From the cell containing the given text, extract its center point as [X, Y] coordinate. 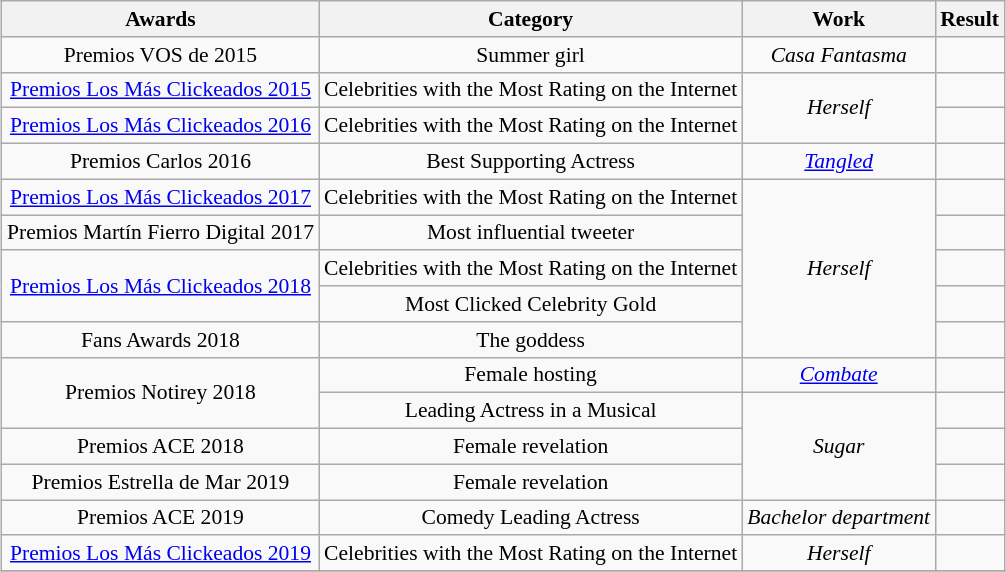
Bachelor department [838, 518]
Combate [838, 375]
Premios Martín Fierro Digital 2017 [160, 232]
Premios ACE 2019 [160, 518]
Premios VOS de 2015 [160, 54]
Sugar [838, 446]
Premios Los Más Clickeados 2015 [160, 90]
Premios Los Más Clickeados 2018 [160, 286]
Premios Notirey 2018 [160, 392]
Awards [160, 19]
Most Clicked Celebrity Gold [530, 304]
The goddess [530, 339]
Best Supporting Actress [530, 161]
Premios Los Más Clickeados 2019 [160, 553]
Result [970, 19]
Work [838, 19]
Summer girl [530, 54]
Comedy Leading Actress [530, 518]
Fans Awards 2018 [160, 339]
Premios Carlos 2016 [160, 161]
Tangled [838, 161]
Premios Los Más Clickeados 2017 [160, 197]
Most influential tweeter [530, 232]
Leading Actress in a Musical [530, 411]
Premios ACE 2018 [160, 446]
Female hosting [530, 375]
Premios Estrella de Mar 2019 [160, 482]
Premios Los Más Clickeados 2016 [160, 126]
Casa Fantasma [838, 54]
Category [530, 19]
